Pinpoint the cell where the given text exists, returning its [x, y] midpoint coordinate. 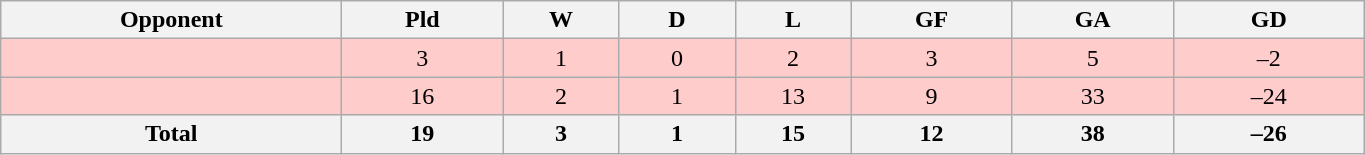
–2 [1268, 58]
GA [1092, 20]
Opponent [172, 20]
W [561, 20]
D [677, 20]
L [793, 20]
GF [932, 20]
12 [932, 134]
16 [422, 96]
0 [677, 58]
38 [1092, 134]
13 [793, 96]
–26 [1268, 134]
5 [1092, 58]
19 [422, 134]
Pld [422, 20]
–24 [1268, 96]
15 [793, 134]
GD [1268, 20]
Total [172, 134]
33 [1092, 96]
9 [932, 96]
